Return [x, y] of the center of cell containing provided text 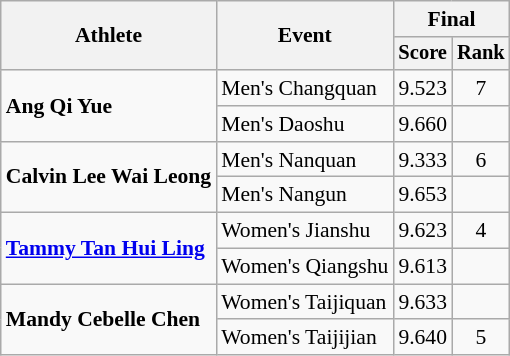
4 [481, 231]
6 [481, 160]
5 [481, 338]
9.640 [422, 338]
9.333 [422, 160]
Men's Changquan [304, 88]
Ang Qi Yue [108, 106]
Mandy Cebelle Chen [108, 320]
9.633 [422, 302]
Score [422, 54]
Women's Taijiquan [304, 302]
Men's Nanquan [304, 160]
Event [304, 36]
9.523 [422, 88]
Men's Nangun [304, 195]
Women's Taijijian [304, 338]
Rank [481, 54]
Calvin Lee Wai Leong [108, 178]
Tammy Tan Hui Ling [108, 248]
9.613 [422, 267]
Athlete [108, 36]
Women's Qiangshu [304, 267]
Women's Jianshu [304, 231]
9.660 [422, 124]
Final [451, 19]
9.623 [422, 231]
9.653 [422, 195]
Men's Daoshu [304, 124]
7 [481, 88]
